Locate the cell with the specified text and output its [x, y] center coordinate. 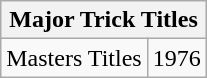
1976 [176, 58]
Masters Titles [74, 58]
Major Trick Titles [104, 20]
